Scan for the cell matching the given text and deliver its (x, y) coordinate at center. 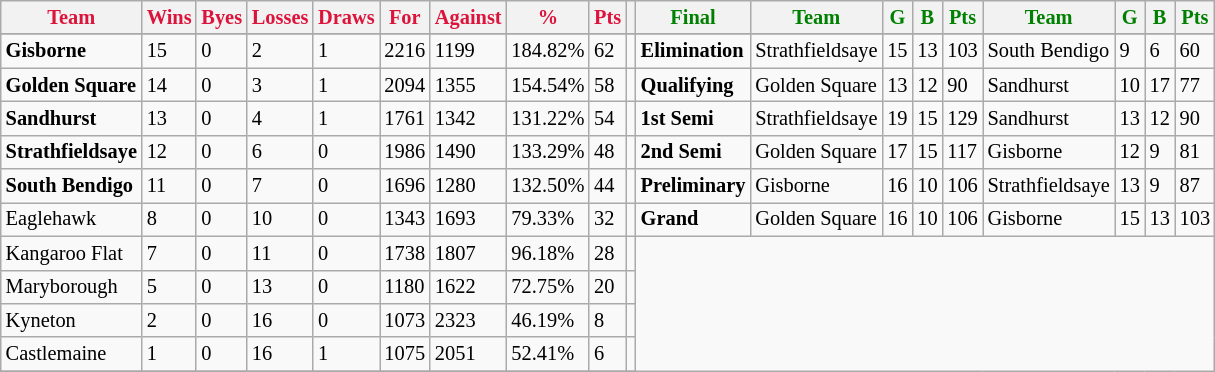
1280 (468, 186)
19 (897, 118)
3 (280, 85)
32 (608, 219)
5 (170, 287)
132.50% (548, 186)
1180 (405, 287)
46.19% (548, 320)
1696 (405, 186)
48 (608, 152)
1075 (405, 354)
Maryborough (72, 287)
87 (1195, 186)
1st Semi (694, 118)
1761 (405, 118)
1073 (405, 320)
60 (1195, 51)
72.75% (548, 287)
Byes (221, 17)
1986 (405, 152)
2216 (405, 51)
20 (608, 287)
Kyneton (72, 320)
1199 (468, 51)
Grand (694, 219)
For (405, 17)
Qualifying (694, 85)
Castlemaine (72, 354)
Preliminary (694, 186)
133.29% (548, 152)
58 (608, 85)
Wins (170, 17)
1343 (405, 219)
% (548, 17)
28 (608, 253)
2nd Semi (694, 152)
2323 (468, 320)
131.22% (548, 118)
Losses (280, 17)
4 (280, 118)
1622 (468, 287)
1355 (468, 85)
1490 (468, 152)
Eaglehawk (72, 219)
14 (170, 85)
1693 (468, 219)
Against (468, 17)
2094 (405, 85)
2051 (468, 354)
52.41% (548, 354)
79.33% (548, 219)
Draws (346, 17)
62 (608, 51)
77 (1195, 85)
44 (608, 186)
1738 (405, 253)
Elimination (694, 51)
117 (962, 152)
184.82% (548, 51)
154.54% (548, 85)
54 (608, 118)
96.18% (548, 253)
129 (962, 118)
1342 (468, 118)
Final (694, 17)
1807 (468, 253)
Kangaroo Flat (72, 253)
81 (1195, 152)
